Locate the cell with the specified text and output its (x, y) center coordinate. 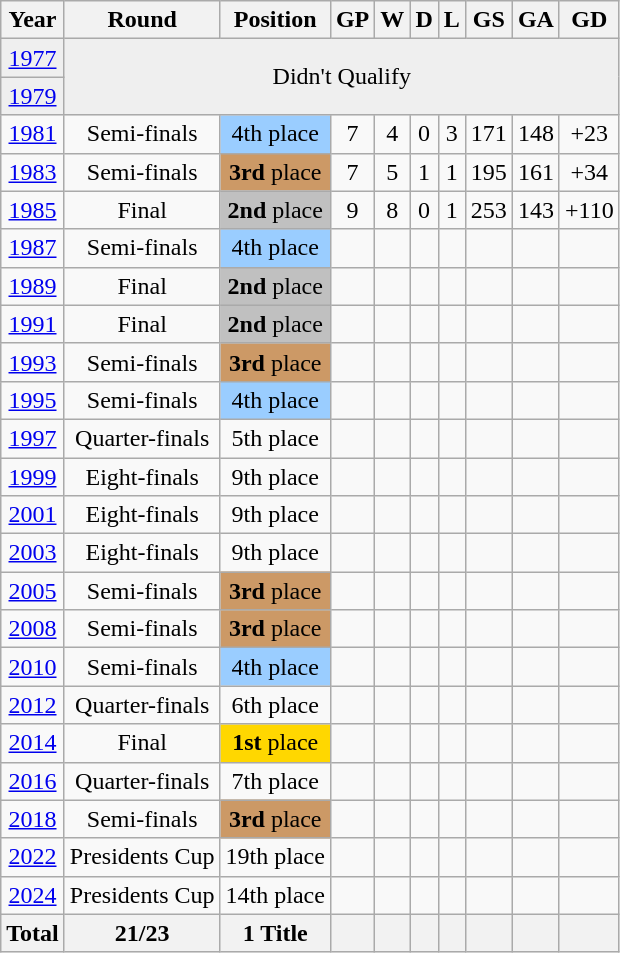
1995 (33, 400)
4 (392, 134)
2014 (33, 743)
GD (589, 20)
21/23 (142, 933)
1977 (33, 58)
1981 (33, 134)
2012 (33, 705)
2022 (33, 857)
19th place (275, 857)
1991 (33, 324)
5 (392, 172)
GS (488, 20)
GA (536, 20)
Position (275, 20)
2024 (33, 895)
2001 (33, 515)
143 (536, 210)
+23 (589, 134)
161 (536, 172)
+110 (589, 210)
2010 (33, 667)
171 (488, 134)
14th place (275, 895)
+34 (589, 172)
8 (392, 210)
2005 (33, 591)
D (424, 20)
9 (352, 210)
148 (536, 134)
GP (352, 20)
Year (33, 20)
1985 (33, 210)
3 (452, 134)
6th place (275, 705)
L (452, 20)
253 (488, 210)
195 (488, 172)
1 Title (275, 933)
W (392, 20)
2008 (33, 629)
2016 (33, 781)
Didn't Qualify (342, 77)
1st place (275, 743)
1983 (33, 172)
1997 (33, 438)
5th place (275, 438)
Round (142, 20)
1999 (33, 477)
1979 (33, 96)
1989 (33, 286)
7th place (275, 781)
2003 (33, 553)
2018 (33, 819)
1987 (33, 248)
1993 (33, 362)
Total (33, 933)
